Detect which cell encompasses the target text, then output its [X, Y] center coordinate. 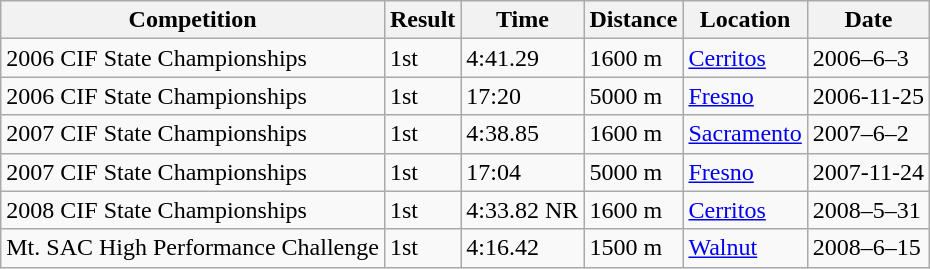
Mt. SAC High Performance Challenge [193, 248]
2008 CIF State Championships [193, 210]
2008–5–31 [868, 210]
Time [522, 20]
2006–6–3 [868, 58]
Competition [193, 20]
1500 m [634, 248]
2007-11-24 [868, 172]
4:16.42 [522, 248]
17:04 [522, 172]
Sacramento [745, 134]
2007–6–2 [868, 134]
17:20 [522, 96]
2008–6–15 [868, 248]
4:38.85 [522, 134]
2006-11-25 [868, 96]
Walnut [745, 248]
Result [422, 20]
Distance [634, 20]
4:41.29 [522, 58]
Location [745, 20]
Date [868, 20]
4:33.82 NR [522, 210]
